Detect which cell encompasses the target text, then output its (X, Y) center coordinate. 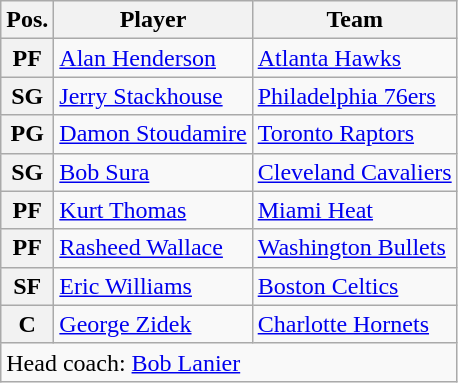
Kurt Thomas (153, 210)
Cleveland Cavaliers (354, 172)
Eric Williams (153, 286)
Player (153, 20)
PG (28, 134)
Boston Celtics (354, 286)
Washington Bullets (354, 248)
Alan Henderson (153, 58)
SF (28, 286)
C (28, 324)
Head coach: Bob Lanier (229, 362)
Atlanta Hawks (354, 58)
Team (354, 20)
Miami Heat (354, 210)
Charlotte Hornets (354, 324)
Rasheed Wallace (153, 248)
Bob Sura (153, 172)
Jerry Stackhouse (153, 96)
George Zidek (153, 324)
Toronto Raptors (354, 134)
Pos. (28, 20)
Damon Stoudamire (153, 134)
Philadelphia 76ers (354, 96)
